Capture the cell that displays the provided text and extract its (X, Y) central coordinate. 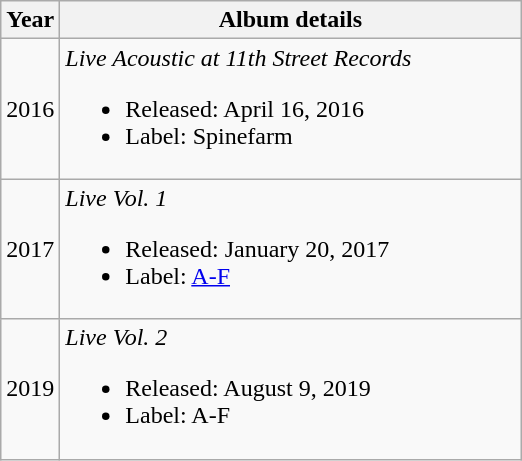
Live Vol. 1Released: January 20, 2017Label: A-F (290, 249)
Album details (290, 20)
Live Vol. 2Released: August 9, 2019Label: A-F (290, 389)
Live Acoustic at 11th Street RecordsReleased: April 16, 2016Label: Spinefarm (290, 109)
Year (30, 20)
2019 (30, 389)
2016 (30, 109)
2017 (30, 249)
